Return the (X, Y) coordinate for the center point of the cell that contains the specified text.  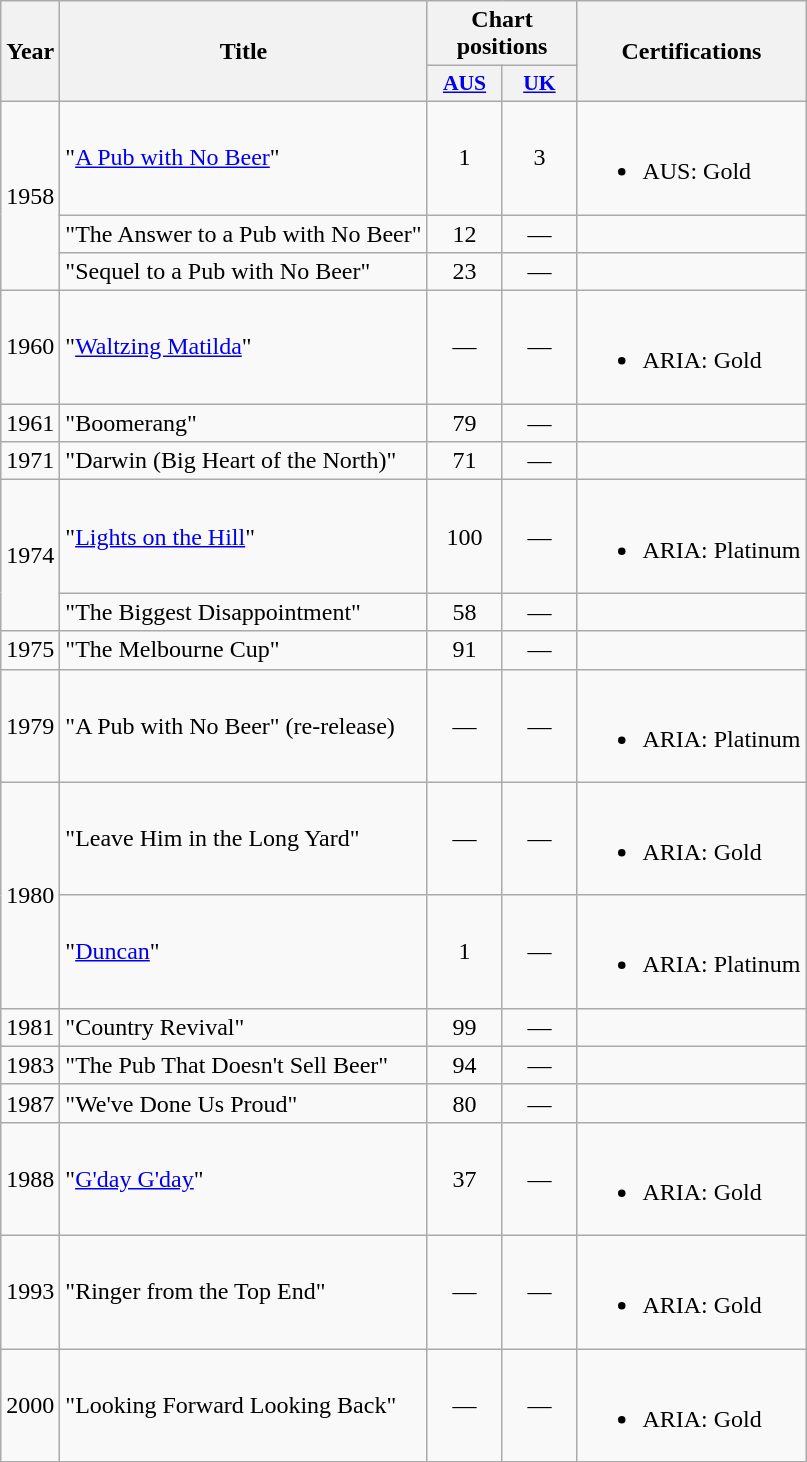
1974 (30, 556)
"Darwin (Big Heart of the North)" (244, 461)
"G'day G'day" (244, 1178)
12 (464, 233)
1971 (30, 461)
1987 (30, 1103)
"We've Done Us Proud" (244, 1103)
1983 (30, 1065)
Title (244, 52)
"The Answer to a Pub with No Beer" (244, 233)
3 (540, 158)
1958 (30, 196)
Chart positions (502, 34)
"Waltzing Matilda" (244, 348)
1988 (30, 1178)
"The Pub That Doesn't Sell Beer" (244, 1065)
79 (464, 423)
"Ringer from the Top End" (244, 1292)
1960 (30, 348)
"Lights on the Hill" (244, 536)
"Looking Forward Looking Back" (244, 1404)
"The Biggest Disappointment" (244, 612)
23 (464, 272)
1980 (30, 895)
71 (464, 461)
99 (464, 1027)
2000 (30, 1404)
AUS (464, 84)
58 (464, 612)
1981 (30, 1027)
"Sequel to a Pub with No Beer" (244, 272)
AUS: Gold (692, 158)
100 (464, 536)
1979 (30, 726)
"The Melbourne Cup" (244, 650)
"A Pub with No Beer" (244, 158)
91 (464, 650)
"Country Revival" (244, 1027)
37 (464, 1178)
1961 (30, 423)
UK (540, 84)
"Duncan" (244, 952)
Year (30, 52)
1975 (30, 650)
1993 (30, 1292)
"Leave Him in the Long Yard" (244, 838)
"Boomerang" (244, 423)
94 (464, 1065)
Certifications (692, 52)
"A Pub with No Beer" (re-release) (244, 726)
80 (464, 1103)
